Capture the cell that displays the provided text and extract its [x, y] central coordinate. 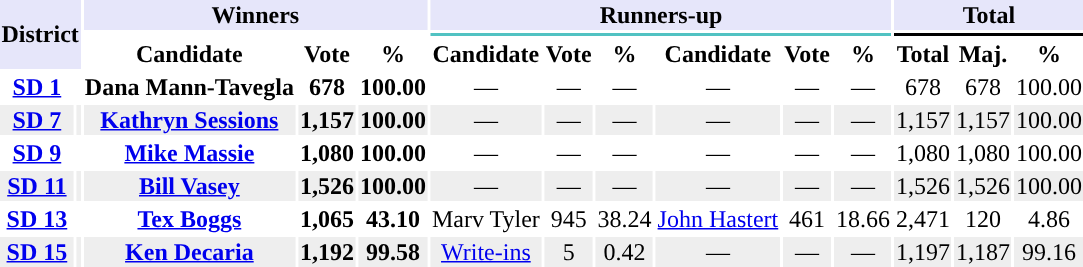
Ken Decaria [189, 252]
John Hastert [718, 219]
Dana Mann-Tavegla [189, 87]
5 [568, 252]
Mike Massie [189, 153]
SD 7 [37, 120]
Bill Vasey [189, 186]
1,192 [326, 252]
1,197 [924, 252]
SD 13 [37, 219]
1,187 [984, 252]
Marv Tyler [486, 219]
1,065 [326, 219]
SD 1 [37, 87]
SD 15 [37, 252]
Maj. [984, 54]
Kathryn Sessions [189, 120]
120 [984, 219]
Total [924, 54]
Runners-up [660, 15]
43.10 [392, 219]
SD 11 [37, 186]
2,471 [924, 219]
18.66 [864, 219]
99.58 [392, 252]
461 [808, 219]
38.24 [624, 219]
SD 9 [37, 153]
0.42 [624, 252]
Winners [255, 15]
Tex Boggs [189, 219]
945 [568, 219]
District [40, 34]
Write-ins [486, 252]
